Search for the cell housing the specified text and yield its [x, y] center coordinate. 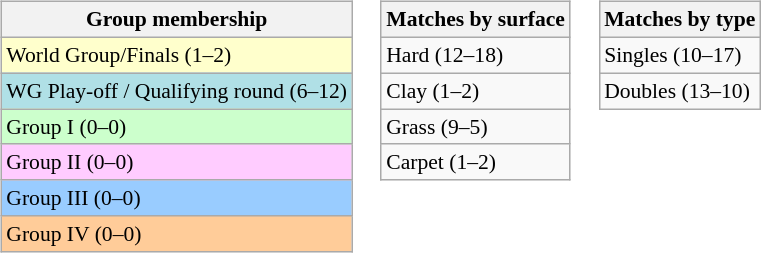
Clay (1–2) [476, 91]
Grass (9–5) [476, 127]
Group IV (0–0) [176, 234]
Group III (0–0) [176, 198]
Singles (10–17) [680, 55]
Group membership [176, 20]
Doubles (13–10) [680, 91]
World Group/Finals (1–2) [176, 55]
Hard (12–18) [476, 55]
Matches by surface [476, 20]
Group II (0–0) [176, 162]
Carpet (1–2) [476, 162]
Matches by type [680, 20]
WG Play-off / Qualifying round (6–12) [176, 91]
Group I (0–0) [176, 127]
